For the text-containing cell, return its midpoint in (X, Y) coordinate format. 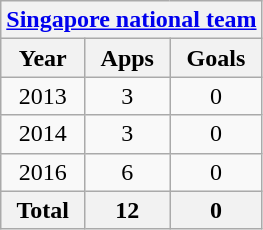
2013 (43, 96)
Apps (128, 58)
6 (128, 172)
2014 (43, 134)
Goals (216, 58)
2016 (43, 172)
Year (43, 58)
Total (43, 210)
Singapore national team (132, 20)
12 (128, 210)
